From the cell containing the given text, extract its center point as (X, Y) coordinate. 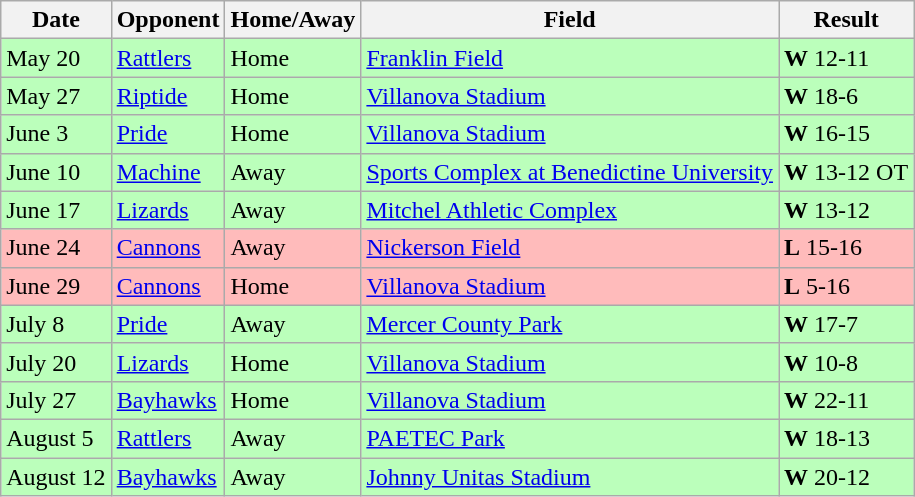
Sports Complex at Benedictine University (570, 172)
July 20 (56, 362)
May 20 (56, 58)
L 15-16 (846, 248)
W 16-15 (846, 134)
W 20-12 (846, 477)
June 24 (56, 248)
W 22-11 (846, 400)
August 5 (56, 438)
July 27 (56, 400)
Date (56, 20)
Mitchel Athletic Complex (570, 210)
L 5-16 (846, 286)
July 8 (56, 324)
May 27 (56, 96)
Opponent (168, 20)
Nickerson Field (570, 248)
Riptide (168, 96)
June 29 (56, 286)
Result (846, 20)
August 12 (56, 477)
June 3 (56, 134)
PAETEC Park (570, 438)
W 17-7 (846, 324)
W 13-12 OT (846, 172)
Franklin Field (570, 58)
W 18-6 (846, 96)
Johnny Unitas Stadium (570, 477)
W 18-13 (846, 438)
June 17 (56, 210)
Home/Away (293, 20)
June 10 (56, 172)
Machine (168, 172)
Mercer County Park (570, 324)
W 10-8 (846, 362)
W 13-12 (846, 210)
Field (570, 20)
W 12-11 (846, 58)
